Return (x, y) of the center of cell containing provided text 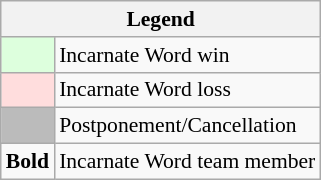
Incarnate Word team member (187, 162)
Postponement/Cancellation (187, 126)
Incarnate Word loss (187, 90)
Bold (28, 162)
Incarnate Word win (187, 55)
Legend (161, 19)
